Find where the given text appears and provide that cell's center as (X, Y) coordinate. 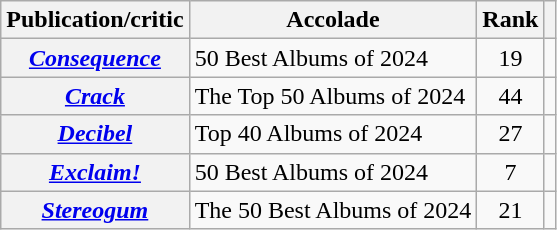
21 (510, 210)
The Top 50 Albums of 2024 (333, 96)
27 (510, 134)
Rank (510, 20)
Top 40 Albums of 2024 (333, 134)
Publication/critic (95, 20)
The 50 Best Albums of 2024 (333, 210)
Accolade (333, 20)
Decibel (95, 134)
7 (510, 172)
Consequence (95, 58)
44 (510, 96)
Crack (95, 96)
Exclaim! (95, 172)
19 (510, 58)
Stereogum (95, 210)
